Capture the cell that displays the provided text and extract its (x, y) central coordinate. 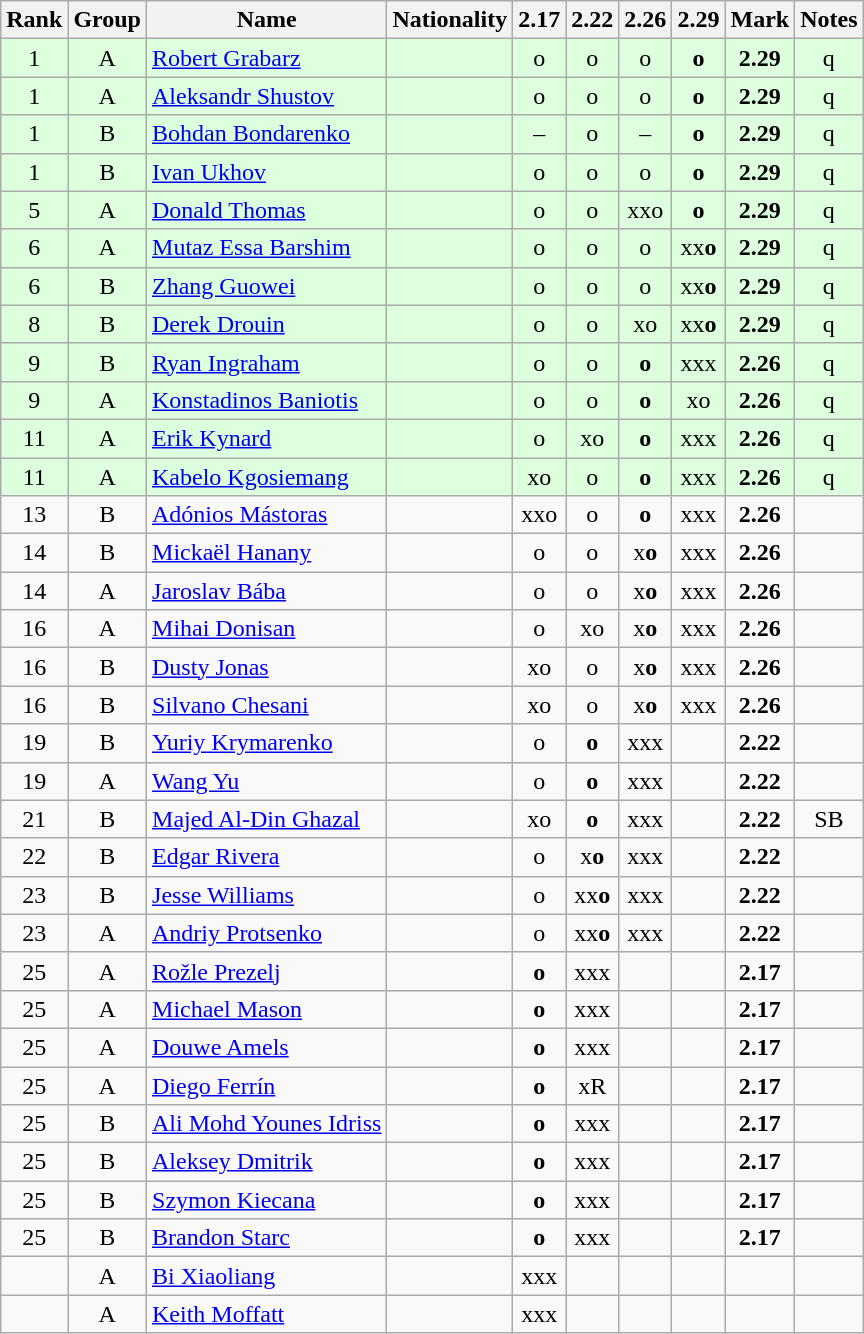
Yuriy Krymarenko (267, 743)
Mark (760, 20)
5 (34, 210)
Majed Al-Din Ghazal (267, 819)
Notes (829, 20)
Konstadinos Baniotis (267, 400)
Silvano Chesani (267, 705)
Mihai Donisan (267, 629)
Erik Kynard (267, 438)
13 (34, 515)
Andriy Protsenko (267, 933)
Dusty Jonas (267, 667)
Szymon Kiecana (267, 1200)
Nationality (450, 20)
SB (829, 819)
Mickaël Hanany (267, 553)
Mutaz Essa Barshim (267, 248)
Jaroslav Bába (267, 591)
Keith Moffatt (267, 1314)
Donald Thomas (267, 210)
xR (592, 1085)
Michael Mason (267, 1009)
Edgar Rivera (267, 857)
Diego Ferrín (267, 1085)
Jesse Williams (267, 895)
Name (267, 20)
Group (108, 20)
Zhang Guowei (267, 286)
Wang Yu (267, 781)
21 (34, 819)
Aleksey Dmitrik (267, 1162)
Ali Mohd Younes Idriss (267, 1124)
Ryan Ingraham (267, 362)
Douwe Amels (267, 1047)
Rank (34, 20)
Ivan Ukhov (267, 172)
Brandon Starc (267, 1238)
8 (34, 324)
Robert Grabarz (267, 58)
Adónios Mástoras (267, 515)
Aleksandr Shustov (267, 96)
Derek Drouin (267, 324)
Kabelo Kgosiemang (267, 477)
Rožle Prezelj (267, 971)
22 (34, 857)
Bohdan Bondarenko (267, 134)
Bi Xiaoliang (267, 1276)
